Detect which cell encompasses the target text, then output its [X, Y] center coordinate. 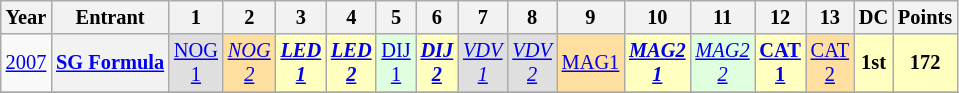
SG Formula [110, 63]
4 [351, 17]
VDV2 [532, 63]
DIJ1 [396, 63]
172 [925, 63]
1st [874, 63]
13 [830, 17]
8 [532, 17]
2007 [26, 63]
LED1 [301, 63]
Year [26, 17]
LED2 [351, 63]
10 [657, 17]
6 [438, 17]
NOG1 [196, 63]
12 [780, 17]
NOG2 [250, 63]
MAG21 [657, 63]
1 [196, 17]
DC [874, 17]
MAG1 [590, 63]
Points [925, 17]
CAT2 [830, 63]
Entrant [110, 17]
5 [396, 17]
11 [722, 17]
CAT1 [780, 63]
3 [301, 17]
MAG22 [722, 63]
DIJ2 [438, 63]
7 [482, 17]
2 [250, 17]
9 [590, 17]
VDV1 [482, 63]
